Search for the cell housing the specified text and yield its [x, y] center coordinate. 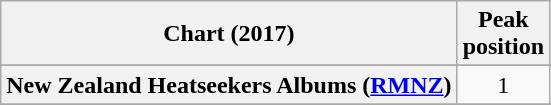
1 [503, 85]
Chart (2017) [229, 34]
New Zealand Heatseekers Albums (RMNZ) [229, 85]
Peak position [503, 34]
